Pinpoint the cell where the given text exists, returning its (x, y) midpoint coordinate. 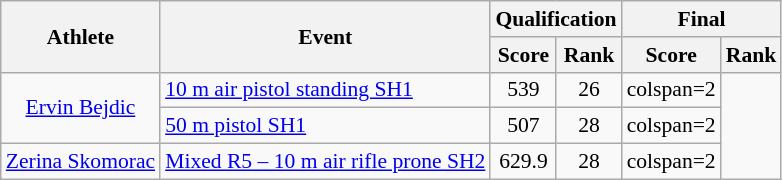
507 (523, 126)
539 (523, 90)
Athlete (80, 36)
Zerina Skomorac (80, 162)
50 m pistol SH1 (325, 126)
Event (325, 36)
Ervin Bejdic (80, 108)
Qualification (556, 19)
629.9 (523, 162)
26 (588, 90)
Mixed R5 – 10 m air rifle prone SH2 (325, 162)
10 m air pistol standing SH1 (325, 90)
Final (702, 19)
